Identify which cell holds the provided text, then report its (x, y) central coordinate. 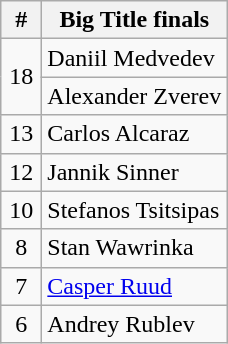
Andrey Rublev (134, 324)
Carlos Alcaraz (134, 134)
Casper Ruud (134, 286)
Alexander Zverev (134, 96)
6 (22, 324)
18 (22, 77)
7 (22, 286)
8 (22, 248)
Daniil Medvedev (134, 58)
Stan Wawrinka (134, 248)
# (22, 20)
12 (22, 172)
Jannik Sinner (134, 172)
13 (22, 134)
Stefanos Tsitsipas (134, 210)
Big Title finals (134, 20)
10 (22, 210)
